Search for the cell housing the specified text and yield its (x, y) center coordinate. 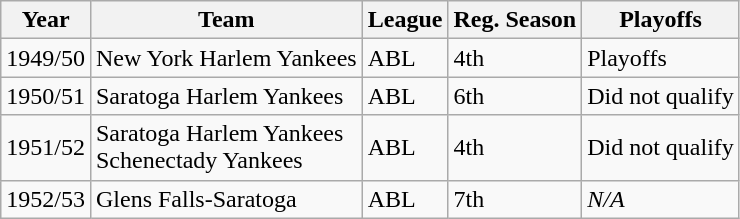
1949/50 (46, 58)
1952/53 (46, 199)
League (405, 20)
1950/51 (46, 96)
New York Harlem Yankees (226, 58)
N/A (661, 199)
1951/52 (46, 148)
Year (46, 20)
7th (515, 199)
Saratoga Harlem Yankees (226, 96)
Saratoga Harlem YankeesSchenectady Yankees (226, 148)
Glens Falls-Saratoga (226, 199)
Reg. Season (515, 20)
6th (515, 96)
Team (226, 20)
